Return (X, Y) of the center of cell containing provided text 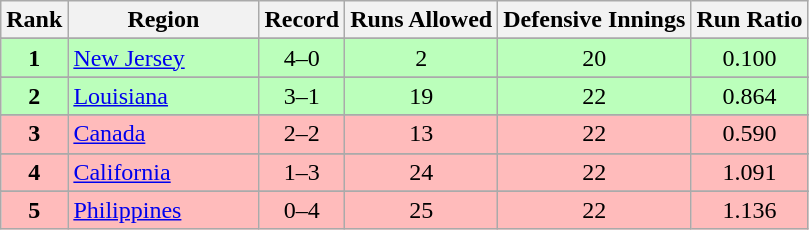
1 (34, 58)
24 (422, 172)
20 (594, 58)
Rank (34, 20)
25 (422, 210)
4 (34, 172)
Run Ratio (750, 20)
19 (422, 96)
13 (422, 134)
Runs Allowed (422, 20)
1.136 (750, 210)
3–1 (302, 96)
0–4 (302, 210)
California (164, 172)
Defensive Innings (594, 20)
Record (302, 20)
4–0 (302, 58)
Region (164, 20)
Philippines (164, 210)
2–2 (302, 134)
Canada (164, 134)
1–3 (302, 172)
0.100 (750, 58)
Louisiana (164, 96)
0.590 (750, 134)
New Jersey (164, 58)
1.091 (750, 172)
5 (34, 210)
3 (34, 134)
0.864 (750, 96)
